Detect which cell encompasses the target text, then output its (x, y) center coordinate. 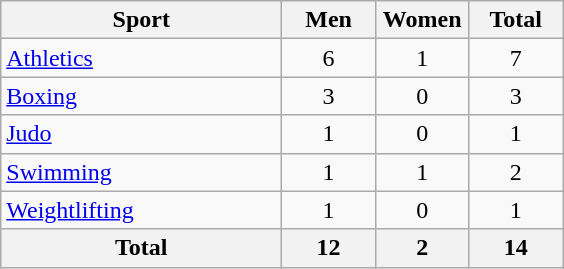
Athletics (142, 58)
Weightlifting (142, 210)
14 (516, 248)
6 (329, 58)
Men (329, 20)
Women (422, 20)
Swimming (142, 172)
Boxing (142, 96)
7 (516, 58)
Sport (142, 20)
Judo (142, 134)
12 (329, 248)
